Determine the (X, Y) coordinate at the center of the cell enclosing the given text.  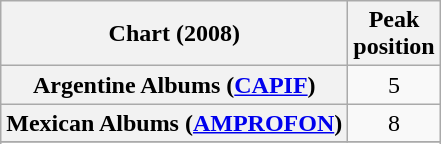
Peakposition (394, 34)
Argentine Albums (CAPIF) (174, 85)
8 (394, 123)
Chart (2008) (174, 34)
5 (394, 85)
Mexican Albums (AMPROFON) (174, 123)
